For the text-containing cell, return its midpoint in (x, y) coordinate format. 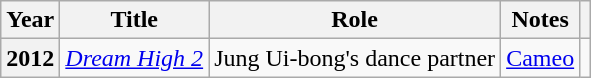
Jung Ui-bong's dance partner (355, 58)
Dream High 2 (134, 58)
Role (355, 20)
Year (30, 20)
Notes (540, 20)
Title (134, 20)
Cameo (540, 58)
2012 (30, 58)
